Return (X, Y) of the center of cell containing provided text 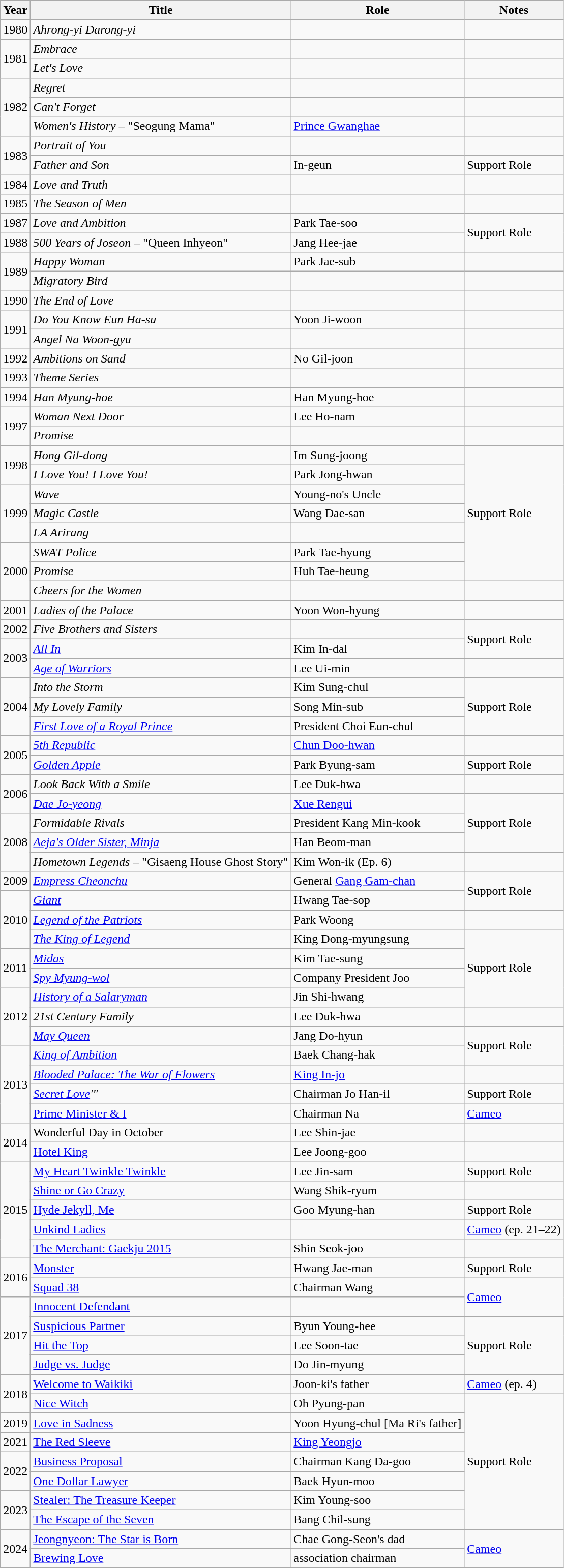
King Yeongjo (377, 1442)
Aeja's Older Sister, Minja (161, 842)
Innocent Defendant (161, 1307)
Magic Castle (161, 513)
1993 (15, 378)
Giant (161, 900)
1987 (15, 223)
Jang Hee-jae (377, 243)
Judge vs. Judge (161, 1365)
Regret (161, 87)
2021 (15, 1442)
2015 (15, 1210)
1990 (15, 300)
SWAT Police (161, 552)
2009 (15, 881)
The Season of Men (161, 203)
Oh Pyung-pan (377, 1403)
2016 (15, 1278)
Angel Na Woon-gyu (161, 339)
Lee Joong-goo (377, 1152)
Secret Love'" (161, 1094)
Father and Son (161, 165)
Formidable Rivals (161, 823)
Jeongnyeon: The Star is Born (161, 1539)
1982 (15, 107)
Kim Young-soo (377, 1500)
Huh Tae-heung (377, 571)
1997 (15, 426)
Prince Gwanghae (377, 126)
Woman Next Door (161, 416)
All In (161, 649)
One Dollar Lawyer (161, 1481)
First Love of a Royal Prince (161, 726)
Chairman Wang (377, 1287)
Lee Soon-tae (377, 1345)
2024 (15, 1549)
Midas (161, 958)
Hong Gil-dong (161, 455)
Joon-ki's father (377, 1384)
Blooded Palace: The War of Flowers (161, 1074)
Song Min-sub (377, 707)
Role (377, 10)
President Kang Min-kook (377, 823)
Yoon Hyung-chul [Ma Ri's father] (377, 1423)
Shin Seok-joo (377, 1249)
Do You Know Eun Ha-su (161, 320)
Do Jin-myung (377, 1365)
Kim Won-ik (Ep. 6) (377, 862)
Portrait of You (161, 145)
My Heart Twinkle Twinkle (161, 1171)
Business Proposal (161, 1461)
500 Years of Joseon – "Queen Inhyeon" (161, 243)
2005 (15, 755)
1981 (15, 58)
Company President Joo (377, 978)
Chairman Jo Han-il (377, 1094)
2013 (15, 1084)
Ambitions on Sand (161, 358)
Stealer: The Treasure Keeper (161, 1500)
Love and Truth (161, 184)
1985 (15, 203)
Yoon Ji-woon (377, 320)
Yoon Won-hyung (377, 610)
1991 (15, 329)
1989 (15, 272)
5th Republic (161, 745)
Unkind Ladies (161, 1229)
Lee Jin-sam (377, 1171)
Love in Sadness (161, 1423)
Spy Myung-wol (161, 978)
Wonderful Day in October (161, 1132)
2023 (15, 1510)
History of a Salaryman (161, 997)
2017 (15, 1336)
King In-jo (377, 1074)
Hit the Top (161, 1345)
King of Ambition (161, 1055)
Baek Chang-hak (377, 1055)
Hwang Tae-sop (377, 900)
Hwang Jae-man (377, 1268)
1984 (15, 184)
Baek Hyun-moo (377, 1481)
2011 (15, 968)
Bang Chil-sung (377, 1520)
General Gang Gam-chan (377, 881)
No Gil-joon (377, 358)
Embrace (161, 49)
Xue Rengui (377, 803)
Cheers for the Women (161, 591)
Cameo (ep. 21–22) (514, 1229)
Wave (161, 494)
Chun Doo-hwan (377, 745)
1988 (15, 243)
Wang Dae-san (377, 513)
Shine or Go Crazy (161, 1191)
President Choi Eun-chul (377, 726)
Park Woong (377, 920)
My Lovely Family (161, 707)
Kim In-dal (377, 649)
1994 (15, 397)
Nice Witch (161, 1403)
1983 (15, 155)
Park Tae-hyung (377, 552)
Jang Do-hyun (377, 1036)
Happy Woman (161, 262)
Park Jae-sub (377, 262)
1999 (15, 513)
Goo Myung-han (377, 1210)
Hotel King (161, 1152)
Let's Love (161, 68)
2004 (15, 707)
Theme Series (161, 378)
Monster (161, 1268)
Year (15, 10)
1992 (15, 358)
Park Jong-hwan (377, 474)
Kim Tae-sung (377, 958)
Into the Storm (161, 687)
Lee Ho-nam (377, 416)
Jin Shi-hwang (377, 997)
Ahrong-yi Darong-yi (161, 29)
Chairman Na (377, 1113)
1998 (15, 465)
association chairman (377, 1558)
Hyde Jekyll, Me (161, 1210)
The Merchant: Gaekju 2015 (161, 1249)
Young-no's Uncle (377, 494)
Park Byung-sam (377, 765)
2002 (15, 629)
Park Tae-soo (377, 223)
2010 (15, 920)
Ladies of the Palace (161, 610)
2000 (15, 571)
1980 (15, 29)
Age of Warriors (161, 668)
LA Arirang (161, 532)
Look Back With a Smile (161, 784)
Kim Sung-chul (377, 687)
Notes (514, 10)
Empress Cheonchu (161, 881)
The King of Legend (161, 939)
2012 (15, 1016)
Lee Ui-min (377, 668)
21st Century Family (161, 1016)
I Love You! I Love You! (161, 474)
2001 (15, 610)
Han Beom-man (377, 842)
Legend of the Patriots (161, 920)
Women's History – "Seogung Mama" (161, 126)
Chairman Kang Da-goo (377, 1461)
2014 (15, 1142)
Welcome to Waikiki (161, 1384)
King Dong-myungsung (377, 939)
2006 (15, 794)
Dae Jo-yeong (161, 803)
In-geun (377, 165)
The Red Sleeve (161, 1442)
Lee Shin-jae (377, 1132)
Im Sung-joong (377, 455)
2003 (15, 658)
Golden Apple (161, 765)
Hometown Legends – "Gisaeng House Ghost Story" (161, 862)
Wang Shik-ryum (377, 1191)
Suspicious Partner (161, 1326)
Prime Minister & I (161, 1113)
Love and Ambition (161, 223)
Squad 38 (161, 1287)
Title (161, 10)
Brewing Love (161, 1558)
Migratory Bird (161, 281)
May Queen (161, 1036)
2008 (15, 842)
Chae Gong-Seon's dad (377, 1539)
2019 (15, 1423)
Byun Young-hee (377, 1326)
Can't Forget (161, 107)
Cameo (ep. 4) (514, 1384)
Five Brothers and Sisters (161, 629)
2022 (15, 1471)
The End of Love (161, 300)
The Escape of the Seven (161, 1520)
2018 (15, 1394)
